From the cell containing the given text, extract its center point as [x, y] coordinate. 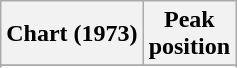
Chart (1973) [72, 34]
Peakposition [189, 34]
